Pinpoint the cell where the given text exists, returning its [x, y] midpoint coordinate. 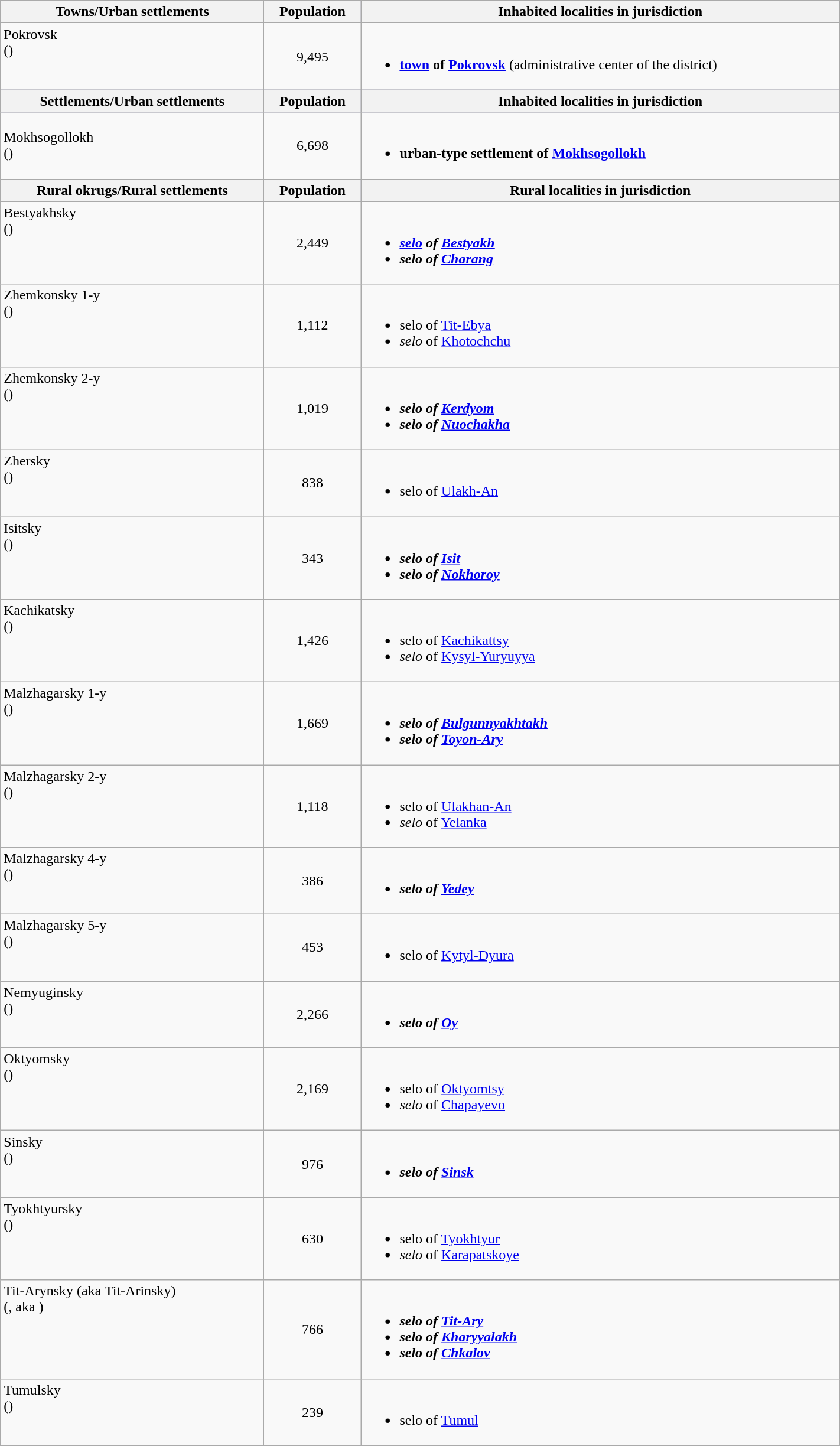
976 [312, 1164]
selo of Sinsk [600, 1164]
Tyokhtyursky() [132, 1239]
selo of Bestyakhselo of Charang [600, 243]
Zhemkonsky 1-y() [132, 325]
selo of Oktyomtsyselo of Chapayevo [600, 1089]
2,266 [312, 1015]
Tumulsky() [132, 1412]
selo of Tit-Aryselo of Kharyyalakhselo of Chkalov [600, 1329]
6,698 [312, 145]
Pokrovsk() [132, 57]
Zhemkonsky 2-y() [132, 408]
766 [312, 1329]
town of Pokrovsk (administrative center of the district) [600, 57]
1,426 [312, 640]
Nemyuginsky() [132, 1015]
Sinsky() [132, 1164]
Mokhsogollokh() [132, 145]
239 [312, 1412]
selo of Tumul [600, 1412]
386 [312, 881]
selo of Yedey [600, 881]
2,169 [312, 1089]
selo of Kytyl-Dyura [600, 947]
selo of Ulakh-An [600, 483]
1,669 [312, 723]
9,495 [312, 57]
urban-type settlement of Mokhsogollokh [600, 145]
Malzhagarsky 4-y() [132, 881]
1,112 [312, 325]
Malzhagarsky 5-y() [132, 947]
Zhersky() [132, 483]
Oktyomsky() [132, 1089]
selo of Tyokhtyurselo of Karapatskoye [600, 1239]
Rural localities in jurisdiction [600, 190]
selo of Isitselo of Nokhoroy [600, 558]
Malzhagarsky 2-y() [132, 806]
2,449 [312, 243]
Tit-Arynsky (aka Tit-Arinsky)(, aka ) [132, 1329]
Isitsky() [132, 558]
453 [312, 947]
Malzhagarsky 1-y() [132, 723]
1,118 [312, 806]
selo of Ulakhan-Anselo of Yelanka [600, 806]
838 [312, 483]
Towns/Urban settlements [132, 12]
Kachikatsky() [132, 640]
selo of Tit-Ebyaselo of Khotochchu [600, 325]
selo of Kachikattsyselo of Kysyl-Yuryuyya [600, 640]
selo of Bulgunnyakhtakhselo of Toyon-Ary [600, 723]
Settlements/Urban settlements [132, 101]
Rural okrugs/Rural settlements [132, 190]
630 [312, 1239]
1,019 [312, 408]
selo of Kerdyomselo of Nuochakha [600, 408]
Bestyakhsky() [132, 243]
343 [312, 558]
selo of Oy [600, 1015]
